Search for the cell housing the specified text and yield its [X, Y] center coordinate. 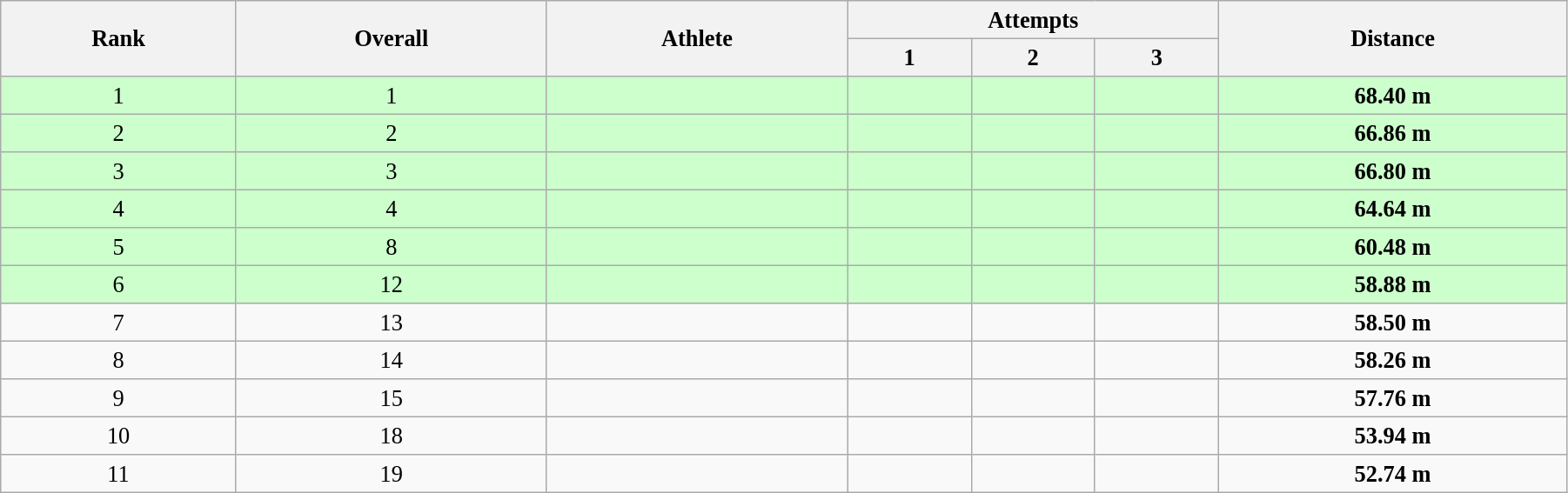
58.88 m [1393, 284]
Overall [392, 38]
58.26 m [1393, 360]
60.48 m [1393, 247]
19 [392, 474]
14 [392, 360]
Rank [118, 38]
Attempts [1034, 19]
53.94 m [1393, 436]
13 [392, 323]
64.64 m [1393, 209]
18 [392, 436]
15 [392, 398]
66.80 m [1393, 171]
66.86 m [1393, 133]
Distance [1393, 38]
6 [118, 284]
5 [118, 247]
12 [392, 284]
57.76 m [1393, 398]
Athlete [697, 38]
7 [118, 323]
11 [118, 474]
9 [118, 398]
68.40 m [1393, 95]
58.50 m [1393, 323]
52.74 m [1393, 474]
10 [118, 436]
